Pinpoint the cell where the given text exists, returning its [X, Y] midpoint coordinate. 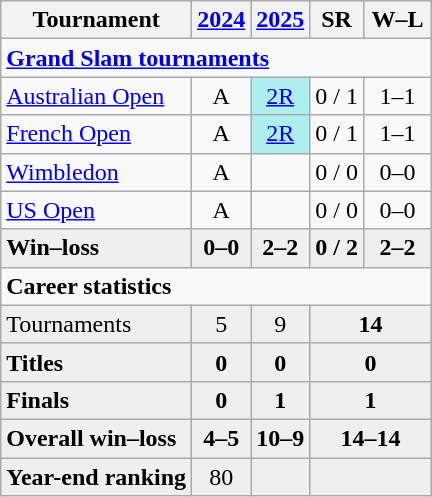
SR [337, 20]
0 / 2 [337, 248]
Year-end ranking [96, 477]
Wimbledon [96, 172]
14–14 [371, 438]
2024 [222, 20]
Career statistics [216, 286]
14 [371, 324]
Win–loss [96, 248]
Grand Slam tournaments [216, 58]
US Open [96, 210]
Finals [96, 400]
Tournaments [96, 324]
W–L [397, 20]
80 [222, 477]
4–5 [222, 438]
Tournament [96, 20]
French Open [96, 134]
2025 [280, 20]
5 [222, 324]
Overall win–loss [96, 438]
Titles [96, 362]
10–9 [280, 438]
Australian Open [96, 96]
9 [280, 324]
